Search for the cell housing the specified text and yield its [x, y] center coordinate. 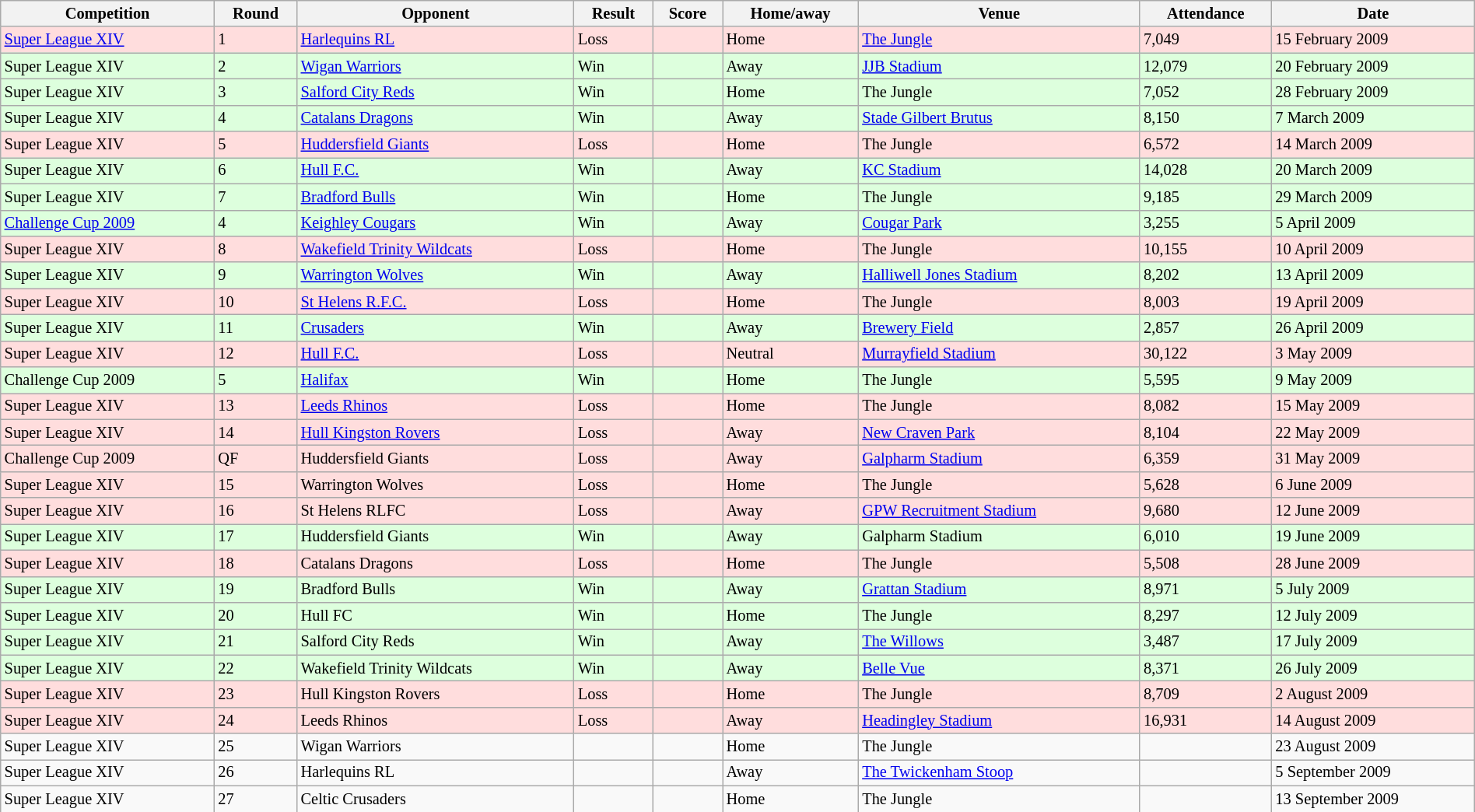
12 [255, 354]
3,487 [1206, 642]
Hull FC [436, 615]
9,680 [1206, 511]
1 [255, 40]
Brewery Field [999, 327]
5 April 2009 [1374, 223]
22 [255, 668]
The Twickenham Stoop [999, 772]
St Helens RLFC [436, 511]
2 August 2009 [1374, 694]
Halifax [436, 380]
26 July 2009 [1374, 668]
New Craven Park [999, 432]
5,628 [1206, 485]
5,508 [1206, 563]
Opponent [436, 13]
14 [255, 432]
Date [1374, 13]
15 February 2009 [1374, 40]
12,079 [1206, 66]
Crusaders [436, 327]
3 [255, 92]
30,122 [1206, 354]
3,255 [1206, 223]
KC Stadium [999, 170]
21 [255, 642]
8,297 [1206, 615]
2,857 [1206, 327]
20 [255, 615]
Murrayfield Stadium [999, 354]
Venue [999, 13]
6 June 2009 [1374, 485]
8,003 [1206, 302]
9 May 2009 [1374, 380]
8 [255, 249]
13 April 2009 [1374, 275]
6 [255, 170]
Keighley Cougars [436, 223]
14 March 2009 [1374, 145]
8,971 [1206, 590]
8,150 [1206, 118]
GPW Recruitment Stadium [999, 511]
12 July 2009 [1374, 615]
10,155 [1206, 249]
11 [255, 327]
Score [688, 13]
5,595 [1206, 380]
6,010 [1206, 537]
5 July 2009 [1374, 590]
16,931 [1206, 720]
15 [255, 485]
Result [613, 13]
19 April 2009 [1374, 302]
12 June 2009 [1374, 511]
Neutral [790, 354]
29 March 2009 [1374, 197]
7 [255, 197]
7,052 [1206, 92]
14,028 [1206, 170]
24 [255, 720]
5 September 2009 [1374, 772]
8,371 [1206, 668]
27 [255, 799]
8,709 [1206, 694]
31 May 2009 [1374, 458]
Belle Vue [999, 668]
6,572 [1206, 145]
8,202 [1206, 275]
19 June 2009 [1374, 537]
10 [255, 302]
22 May 2009 [1374, 432]
Competition [107, 13]
15 May 2009 [1374, 406]
7,049 [1206, 40]
St Helens R.F.C. [436, 302]
7 March 2009 [1374, 118]
Attendance [1206, 13]
Headingley Stadium [999, 720]
2 [255, 66]
3 May 2009 [1374, 354]
9,185 [1206, 197]
14 August 2009 [1374, 720]
Cougar Park [999, 223]
JJB Stadium [999, 66]
18 [255, 563]
20 March 2009 [1374, 170]
26 April 2009 [1374, 327]
23 August 2009 [1374, 747]
6,359 [1206, 458]
25 [255, 747]
8,082 [1206, 406]
Round [255, 13]
QF [255, 458]
16 [255, 511]
13 [255, 406]
8,104 [1206, 432]
28 June 2009 [1374, 563]
17 [255, 537]
10 April 2009 [1374, 249]
17 July 2009 [1374, 642]
23 [255, 694]
19 [255, 590]
28 February 2009 [1374, 92]
Grattan Stadium [999, 590]
9 [255, 275]
The Willows [999, 642]
20 February 2009 [1374, 66]
Halliwell Jones Stadium [999, 275]
Celtic Crusaders [436, 799]
Home/away [790, 13]
26 [255, 772]
13 September 2009 [1374, 799]
Stade Gilbert Brutus [999, 118]
